Identify which cell holds the provided text, then report its (X, Y) central coordinate. 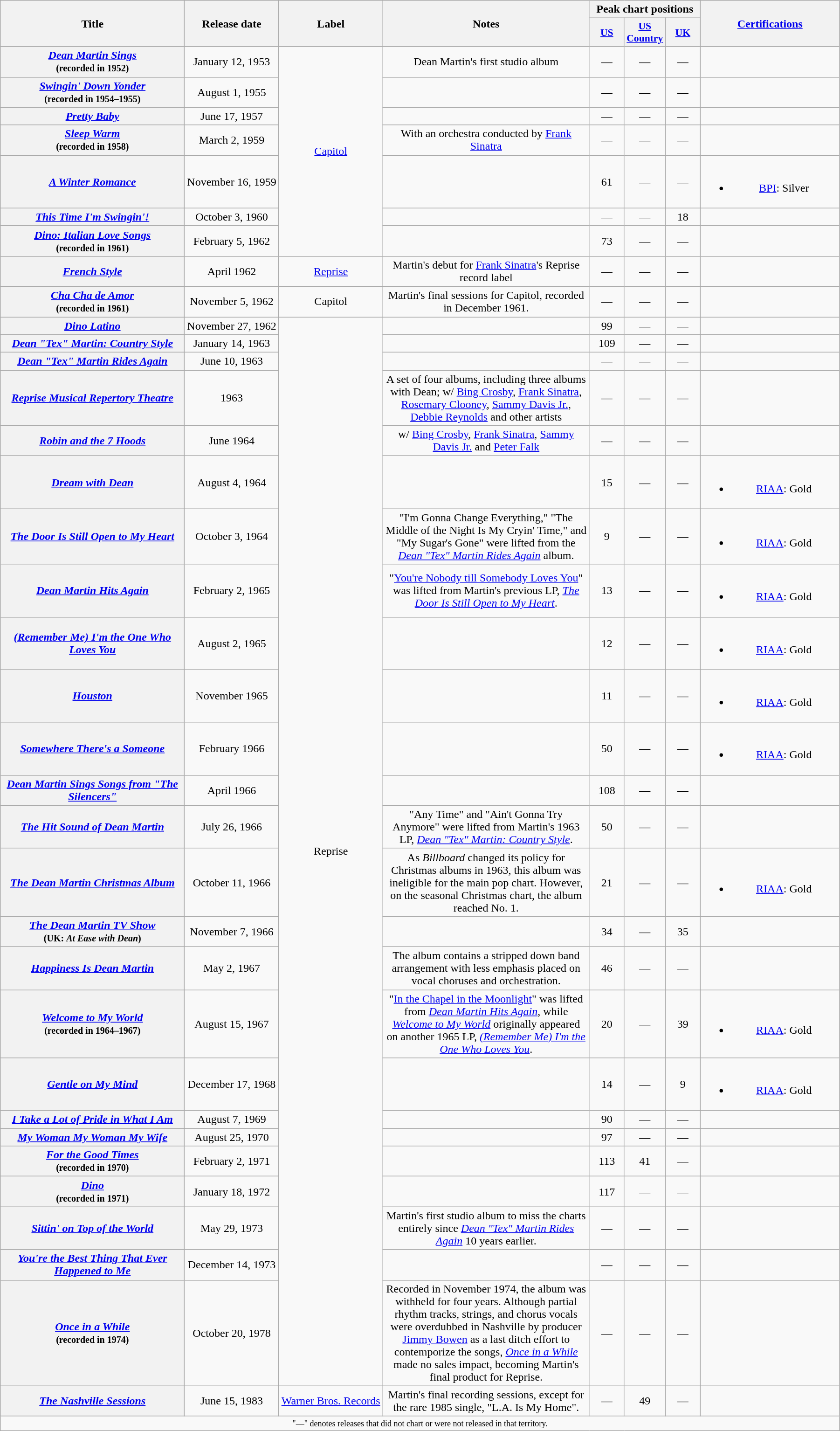
November 16, 1959 (232, 182)
109 (607, 344)
Dean Martin Sings(recorded in 1952) (92, 62)
August 2, 1965 (232, 643)
US Country (645, 33)
39 (682, 1023)
April 1962 (232, 271)
Dean Martin's first studio album (486, 62)
February 2, 1971 (232, 1161)
The Dean Martin Christmas Album (92, 882)
Release date (232, 23)
I Take a Lot of Pride in What I Am (92, 1120)
August 1, 1955 (232, 92)
21 (607, 882)
Certifications (770, 23)
US (607, 33)
13 (607, 590)
Reprise Musical Repertory Theatre (92, 398)
A Winter Romance (92, 182)
Warner Bros. Records (331, 1401)
Welcome to My World(recorded in 1964–1967) (92, 1023)
May 29, 1973 (232, 1228)
41 (645, 1161)
January 14, 1963 (232, 344)
October 3, 1964 (232, 536)
June 15, 1983 (232, 1401)
113 (607, 1161)
August 4, 1964 (232, 482)
Pretty Baby (92, 116)
November 5, 1962 (232, 301)
The Hit Sound of Dean Martin (92, 827)
Happiness Is Dean Martin (92, 968)
Dean "Tex" Martin: Country Style (92, 344)
Somewhere There's a Someone (92, 749)
99 (607, 326)
"You're Nobody till Somebody Loves You" was lifted from Martin's previous LP, The Door Is Still Open to My Heart. (486, 590)
117 (607, 1192)
Martin's first studio album to miss the charts entirely since Dean "Tex" Martin Rides Again 10 years earlier. (486, 1228)
20 (607, 1023)
Notes (486, 23)
August 7, 1969 (232, 1120)
Dean Martin Sings Songs from "The Silencers" (92, 790)
Swingin' Down Yonder(recorded in 1954–1955) (92, 92)
For the Good Times(recorded in 1970) (92, 1161)
1963 (232, 398)
35 (682, 932)
June 10, 1963 (232, 361)
The Nashville Sessions (92, 1401)
Robin and the 7 Hoods (92, 441)
October 11, 1966 (232, 882)
Dino(recorded in 1971) (92, 1192)
March 2, 1959 (232, 140)
Title (92, 23)
October 20, 1978 (232, 1333)
73 (607, 241)
February 5, 1962 (232, 241)
Label (331, 23)
46 (607, 968)
November 27, 1962 (232, 326)
UK (682, 33)
August 25, 1970 (232, 1137)
34 (607, 932)
Dino Latino (92, 326)
90 (607, 1120)
14 (607, 1085)
December 17, 1968 (232, 1085)
June 17, 1957 (232, 116)
(Remember Me) I'm the One Who Loves You (92, 643)
November 1965 (232, 696)
w/ Bing Crosby, Frank Sinatra, Sammy Davis Jr. and Peter Falk (486, 441)
December 14, 1973 (232, 1265)
15 (607, 482)
Houston (92, 696)
"—" denotes releases that did not chart or were not released in that territory. (420, 1423)
The Dean Martin TV Show(UK: At Ease with Dean) (92, 932)
Cha Cha de Amor(recorded in 1961) (92, 301)
French Style (92, 271)
October 3, 1960 (232, 217)
January 12, 1953 (232, 62)
Sittin' on Top of the World (92, 1228)
The Door Is Still Open to My Heart (92, 536)
97 (607, 1137)
BPI: Silver (770, 182)
Sleep Warm (recorded in 1958) (92, 140)
July 26, 1966 (232, 827)
Dream with Dean (92, 482)
January 18, 1972 (232, 1192)
18 (682, 217)
You're the Best Thing That Ever Happened to Me (92, 1265)
This Time I'm Swingin'! (92, 217)
My Woman My Woman My Wife (92, 1137)
Once in a While(recorded in 1974) (92, 1333)
Martin's debut for Frank Sinatra's Reprise record label (486, 271)
Peak chart positions (645, 9)
Martin's final sessions for Capitol, recorded in December 1961. (486, 301)
108 (607, 790)
August 15, 1967 (232, 1023)
49 (645, 1401)
April 1966 (232, 790)
61 (607, 182)
February 1966 (232, 749)
June 1964 (232, 441)
11 (607, 696)
Dean Martin Hits Again (92, 590)
"Any Time" and "Ain't Gonna Try Anymore" were lifted from Martin's 1963 LP, Dean "Tex" Martin: Country Style. (486, 827)
February 2, 1965 (232, 590)
May 2, 1967 (232, 968)
Dino: Italian Love Songs(recorded in 1961) (92, 241)
Dean "Tex" Martin Rides Again (92, 361)
Martin's final recording sessions, except for the rare 1985 single, "L.A. Is My Home". (486, 1401)
The album contains a stripped down band arrangement with less emphasis placed on vocal choruses and orchestration. (486, 968)
12 (607, 643)
With an orchestra conducted by Frank Sinatra (486, 140)
Gentle on My Mind (92, 1085)
November 7, 1966 (232, 932)
